Return the (x, y) coordinate for the center point of the cell that contains the specified text.  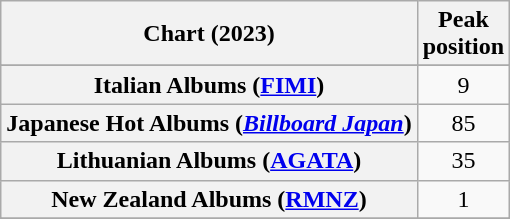
Peakposition (463, 34)
35 (463, 161)
Japanese Hot Albums (Billboard Japan) (209, 123)
1 (463, 199)
Chart (2023) (209, 34)
New Zealand Albums (RMNZ) (209, 199)
Lithuanian Albums (AGATA) (209, 161)
9 (463, 85)
Italian Albums (FIMI) (209, 85)
85 (463, 123)
